From the cell containing the given text, extract its center point as (x, y) coordinate. 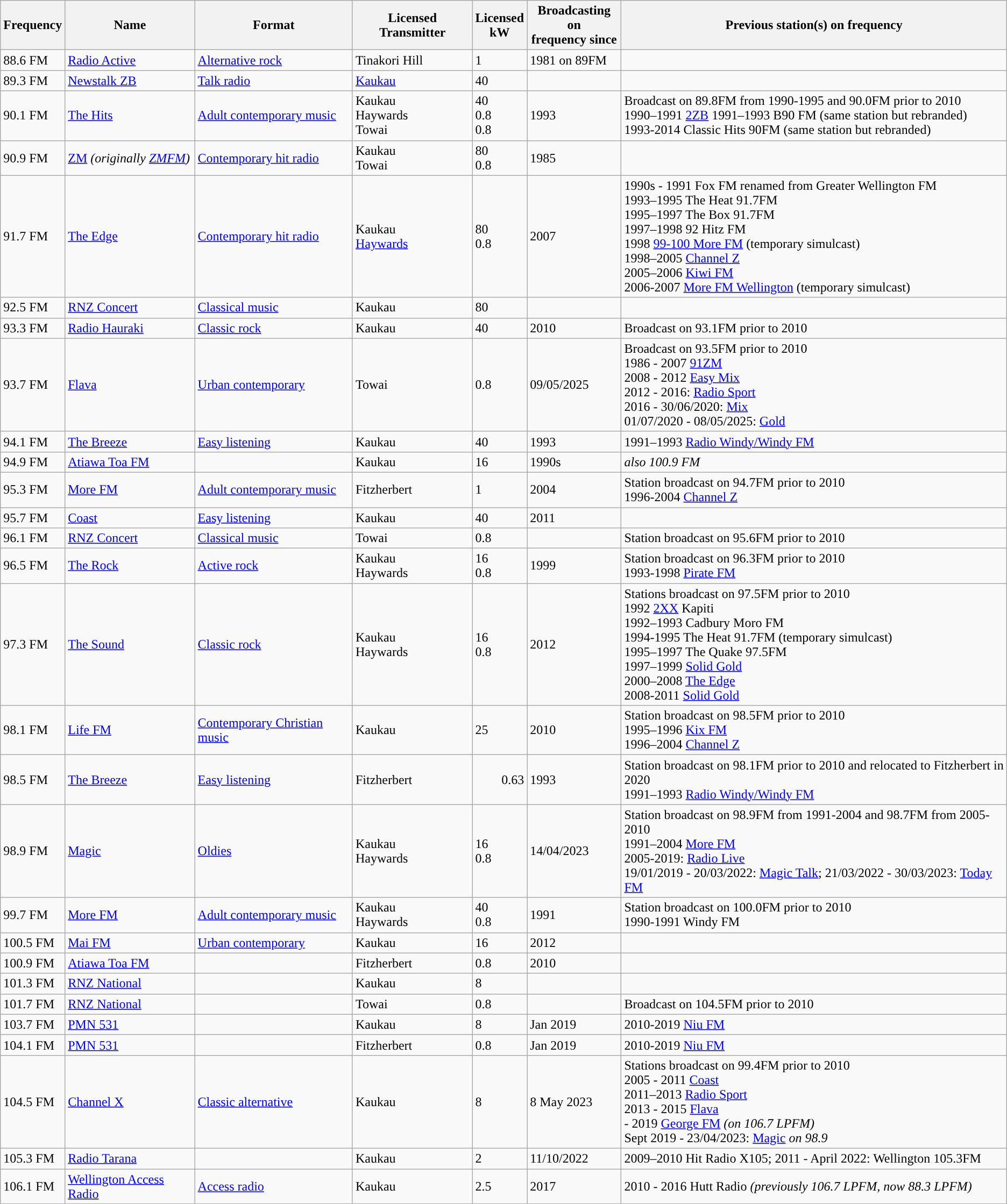
Format (273, 25)
Name (130, 25)
Access radio (273, 1186)
Active rock (273, 566)
Flava (130, 385)
104.1 FM (33, 1045)
1991–1993 Radio Windy/Windy FM (814, 441)
Station broadcast on 98.1FM prior to 2010 and relocated to Fitzherbert in 2020 1991–1993 Radio Windy/Windy FM (814, 780)
94.9 FM (33, 462)
98.1 FM (33, 730)
Classic alternative (273, 1101)
Oldies (273, 851)
Alternative rock (273, 60)
100.9 FM (33, 963)
1985 (575, 158)
Station broadcast on 100.0FM prior to 2010 1990-1991 Windy FM (814, 915)
40 0.8 (500, 915)
Wellington Access Radio (130, 1186)
105.3 FM (33, 1158)
98.5 FM (33, 780)
09/05/2025 (575, 385)
ZM (originally ZMFM) (130, 158)
2 (500, 1158)
90.1 FM (33, 116)
101.3 FM (33, 984)
Previous station(s) on frequency (814, 25)
KaukauTowai (412, 158)
88.6 FM (33, 60)
Tinakori Hill (412, 60)
The Edge (130, 237)
2017 (575, 1186)
Radio Active (130, 60)
Life FM (130, 730)
94.1 FM (33, 441)
2004 (575, 489)
80 (500, 308)
40 0.8 0.8 (500, 116)
104.5 FM (33, 1101)
96.1 FM (33, 538)
89.3 FM (33, 81)
also 100.9 FM (814, 462)
The Hits (130, 116)
2011 (575, 518)
Coast (130, 518)
8 May 2023 (575, 1101)
2.5 (500, 1186)
2010 - 2016 Hutt Radio (previously 106.7 LPFM, now 88.3 LPFM) (814, 1186)
95.3 FM (33, 489)
95.7 FM (33, 518)
93.7 FM (33, 385)
Newstalk ZB (130, 81)
Station broadcast on 96.3FM prior to 2010 1993-1998 Pirate FM (814, 566)
Broadcast on 93.1FM prior to 2010 (814, 328)
1991 (575, 915)
Contemporary Christian music (273, 730)
11/10/2022 (575, 1158)
The Sound (130, 644)
101.7 FM (33, 1004)
Broadcasting onfrequency since (575, 25)
Station broadcast on 98.5FM prior to 2010 1995–1996 Kix FM 1996–2004 Channel Z (814, 730)
2009–2010 Hit Radio X105; 2011 - April 2022: Wellington 105.3FM (814, 1158)
2007 (575, 237)
97.3 FM (33, 644)
1981 on 89FM (575, 60)
1999 (575, 566)
Station broadcast on 94.7FM prior to 2010 1996-2004 Channel Z (814, 489)
1990s (575, 462)
91.7 FM (33, 237)
Broadcast on 104.5FM prior to 2010 (814, 1004)
103.7 FM (33, 1024)
Kaukau Haywards Towai (412, 116)
92.5 FM (33, 308)
Mai FM (130, 943)
Frequency (33, 25)
99.7 FM (33, 915)
96.5 FM (33, 566)
Magic (130, 851)
25 (500, 730)
90.9 FM (33, 158)
98.9 FM (33, 851)
The Rock (130, 566)
100.5 FM (33, 943)
0.63 (500, 780)
Talk radio (273, 81)
Radio Hauraki (130, 328)
Licensed Transmitter (412, 25)
Radio Tarana (130, 1158)
93.3 FM (33, 328)
Station broadcast on 95.6FM prior to 2010 (814, 538)
106.1 FM (33, 1186)
14/04/2023 (575, 851)
LicensedkW (500, 25)
Channel X (130, 1101)
Broadcast on 93.5FM prior to 2010 1986 - 2007 91ZM 2008 - 2012 Easy Mix 2012 - 2016: Radio Sport 2016 - 30/06/2020: Mix 01/07/2020 - 08/05/2025: Gold (814, 385)
